Output the [x, y] coordinate of the center of the cell containing the given text.  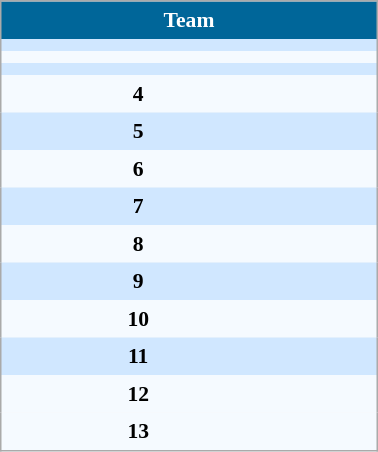
13 [138, 431]
9 [138, 281]
Team [189, 20]
12 [138, 394]
4 [138, 94]
7 [138, 207]
5 [138, 131]
10 [138, 319]
8 [138, 244]
11 [138, 357]
6 [138, 169]
